Find where the given text appears and provide that cell's center as (x, y) coordinate. 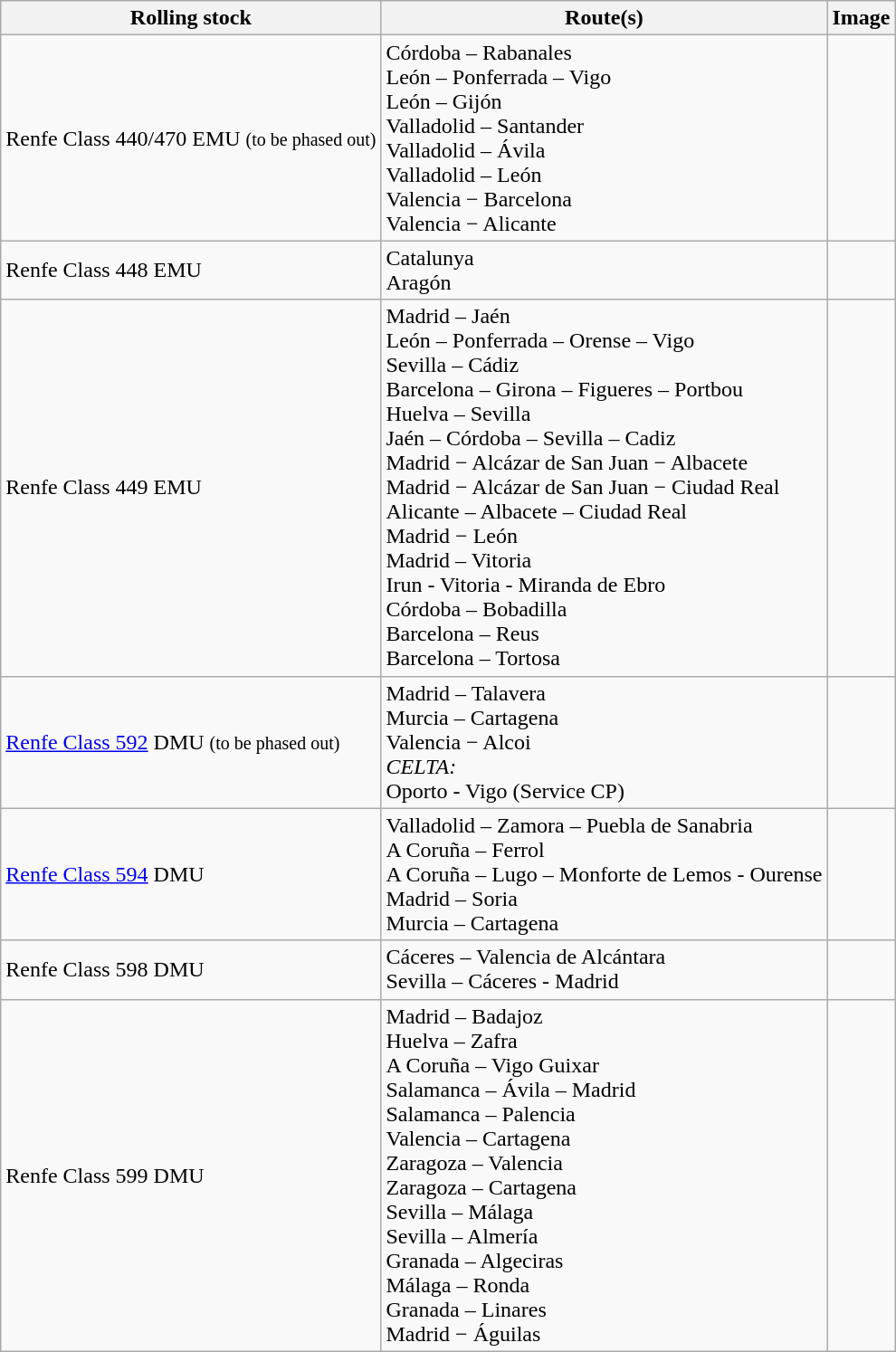
Renfe Class 448 EMU (191, 270)
CatalunyaAragón (605, 270)
Renfe Class 592 DMU (to be phased out) (191, 742)
Route(s) (605, 18)
Rolling stock (191, 18)
Valladolid – Zamora – Puebla de SanabriaA Coruña – FerrolA Coruña – Lugo – Monforte de Lemos - OurenseMadrid – SoriaMurcia – Cartagena (605, 874)
Renfe Class 594 DMU (191, 874)
Renfe Class 598 DMU (191, 970)
Renfe Class 599 DMU (191, 1175)
Renfe Class 440/470 EMU (to be phased out) (191, 138)
Cáceres – Valencia de AlcántaraSevilla – Cáceres - Madrid (605, 970)
Renfe Class 449 EMU (191, 488)
Madrid – TalaveraMurcia – CartagenaValencia − AlcoiCELTA:Oporto - Vigo (Service CP) (605, 742)
Image (862, 18)
